Scan for the cell matching the given text and deliver its (X, Y) coordinate at center. 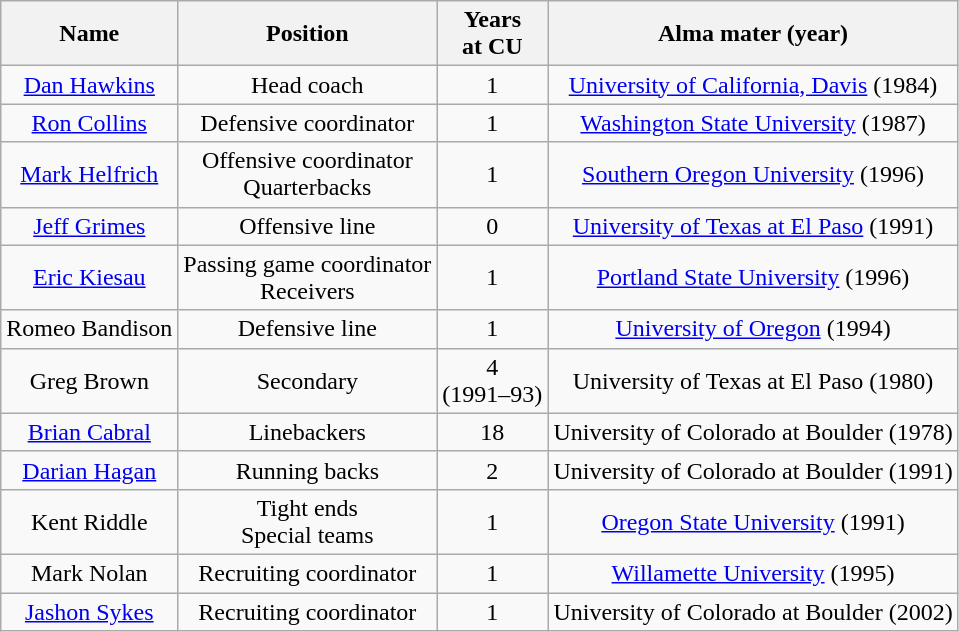
Passing game coordinatorReceivers (308, 278)
Washington State University (1987) (753, 123)
Greg Brown (90, 380)
Name (90, 34)
University of Colorado at Boulder (1978) (753, 432)
4(1991–93) (492, 380)
Alma mater (year) (753, 34)
Defensive coordinator (308, 123)
Kent Riddle (90, 522)
2 (492, 470)
Jeff Grimes (90, 226)
Position (308, 34)
Linebackers (308, 432)
Darian Hagan (90, 470)
Romeo Bandison (90, 329)
Offensive line (308, 226)
Offensive coordinatorQuarterbacks (308, 174)
University of Colorado at Boulder (1991) (753, 470)
Running backs (308, 470)
Ron Collins (90, 123)
Oregon State University (1991) (753, 522)
Willamette University (1995) (753, 573)
Mark Helfrich (90, 174)
Secondary (308, 380)
Portland State University (1996) (753, 278)
0 (492, 226)
University of Texas at El Paso (1980) (753, 380)
Tight endsSpecial teams (308, 522)
University of Colorado at Boulder (2002) (753, 611)
Southern Oregon University (1996) (753, 174)
Defensive line (308, 329)
Eric Kiesau (90, 278)
Yearsat CU (492, 34)
Brian Cabral (90, 432)
Head coach (308, 85)
Dan Hawkins (90, 85)
University of Texas at El Paso (1991) (753, 226)
University of California, Davis (1984) (753, 85)
Mark Nolan (90, 573)
University of Oregon (1994) (753, 329)
18 (492, 432)
Jashon Sykes (90, 611)
